Find where the given text appears and provide that cell's center as (x, y) coordinate. 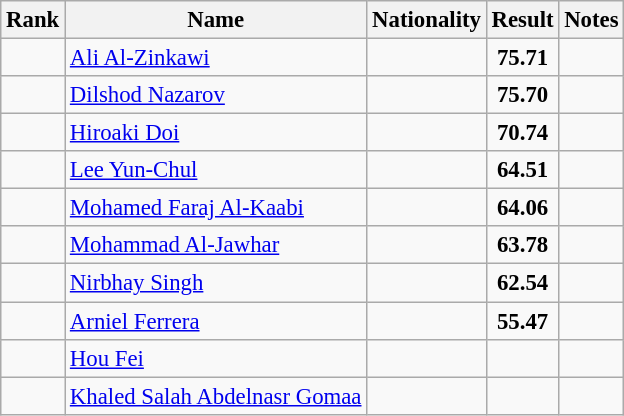
Hou Fei (216, 358)
Dilshod Nazarov (216, 95)
Lee Yun-Chul (216, 170)
Nirbhay Singh (216, 283)
Nationality (426, 20)
Notes (592, 20)
55.47 (522, 321)
Ali Al-Zinkawi (216, 58)
64.51 (522, 170)
Hiroaki Doi (216, 133)
Result (522, 20)
75.71 (522, 58)
75.70 (522, 95)
Mohammad Al-Jawhar (216, 245)
Rank (33, 20)
Name (216, 20)
62.54 (522, 283)
63.78 (522, 245)
70.74 (522, 133)
Khaled Salah Abdelnasr Gomaa (216, 396)
Mohamed Faraj Al-Kaabi (216, 208)
64.06 (522, 208)
Arniel Ferrera (216, 321)
